Determine the [X, Y] coordinate at the center of the cell enclosing the given text.  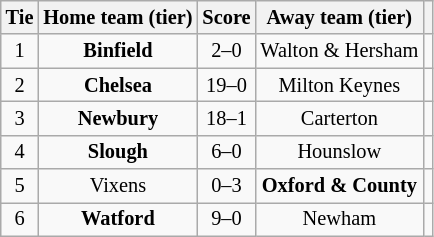
Chelsea [118, 85]
Home team (tier) [118, 17]
Slough [118, 152]
Watford [118, 219]
6 [20, 219]
Carterton [339, 118]
2 [20, 85]
Walton & Hersham [339, 51]
Score [226, 17]
2–0 [226, 51]
Binfield [118, 51]
Away team (tier) [339, 17]
Oxford & County [339, 186]
Milton Keynes [339, 85]
9–0 [226, 219]
Newbury [118, 118]
19–0 [226, 85]
Hounslow [339, 152]
5 [20, 186]
4 [20, 152]
Vixens [118, 186]
1 [20, 51]
Tie [20, 17]
Newham [339, 219]
3 [20, 118]
0–3 [226, 186]
6–0 [226, 152]
18–1 [226, 118]
